Search for the cell housing the specified text and yield its (x, y) center coordinate. 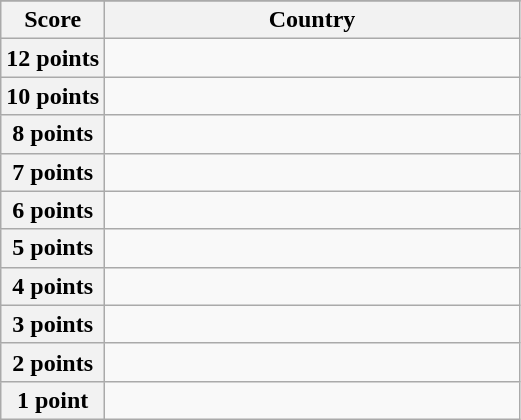
1 point (53, 400)
10 points (53, 96)
3 points (53, 324)
Score (53, 20)
12 points (53, 58)
2 points (53, 362)
7 points (53, 172)
5 points (53, 248)
6 points (53, 210)
8 points (53, 134)
Country (312, 20)
4 points (53, 286)
